Provide the [X, Y] coordinate of the cell's center where the given text is located.  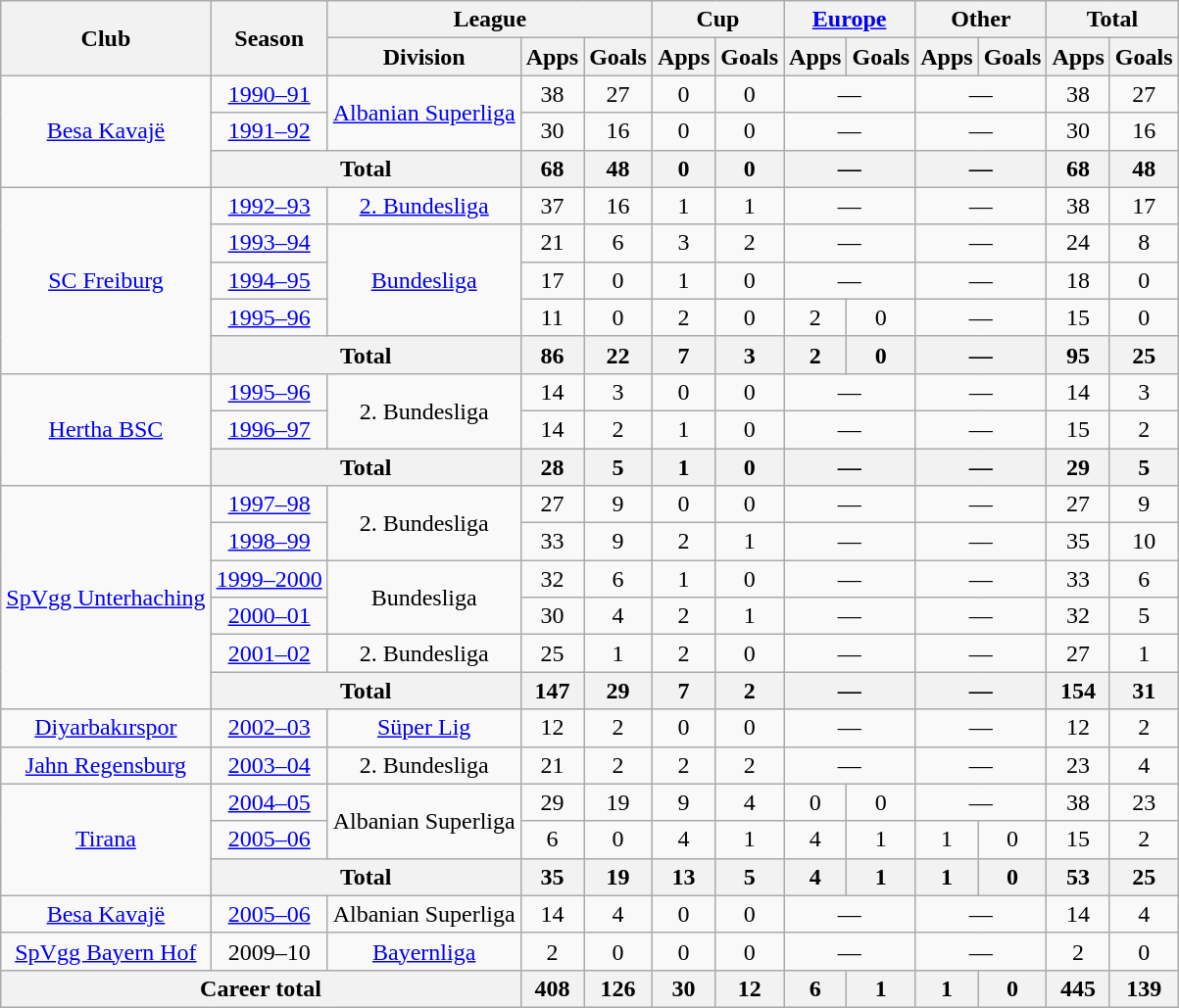
2000–01 [269, 616]
League [490, 20]
95 [1078, 355]
2004–05 [269, 802]
1992–93 [269, 206]
28 [552, 467]
1997–98 [269, 504]
1990–91 [269, 94]
1993–94 [269, 243]
24 [1078, 243]
Süper Lig [423, 728]
126 [618, 988]
2001–02 [269, 653]
2003–04 [269, 765]
10 [1144, 542]
11 [552, 317]
Hertha BSC [106, 429]
Europe [850, 20]
Tirana [106, 840]
445 [1078, 988]
53 [1078, 877]
31 [1144, 691]
Cup [717, 20]
1994–95 [269, 280]
13 [683, 877]
1991–92 [269, 131]
154 [1078, 691]
86 [552, 355]
Other [981, 20]
139 [1144, 988]
Career total [261, 988]
Jahn Regensburg [106, 765]
Club [106, 38]
SpVgg Bayern Hof [106, 951]
1999–2000 [269, 579]
Season [269, 38]
18 [1078, 280]
147 [552, 691]
1996–97 [269, 429]
Division [423, 57]
1998–99 [269, 542]
2009–10 [269, 951]
Bayernliga [423, 951]
SC Freiburg [106, 280]
22 [618, 355]
37 [552, 206]
2002–03 [269, 728]
8 [1144, 243]
Diyarbakırspor [106, 728]
SpVgg Unterhaching [106, 598]
408 [552, 988]
